Return the (x, y) coordinate for the center point of the cell that contains the specified text.  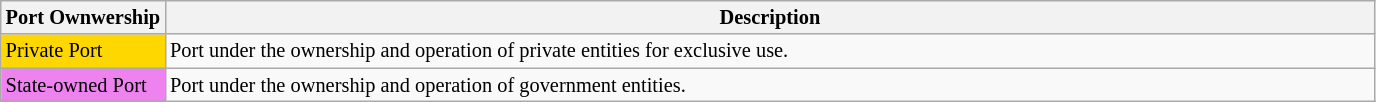
Description (770, 17)
State-owned Port (83, 85)
Port under the ownership and operation of private entities for exclusive use. (770, 51)
Private Port (83, 51)
Port under the ownership and operation of government entities. (770, 85)
Port Ownwership (83, 17)
